Find where the given text appears and provide that cell's center as (X, Y) coordinate. 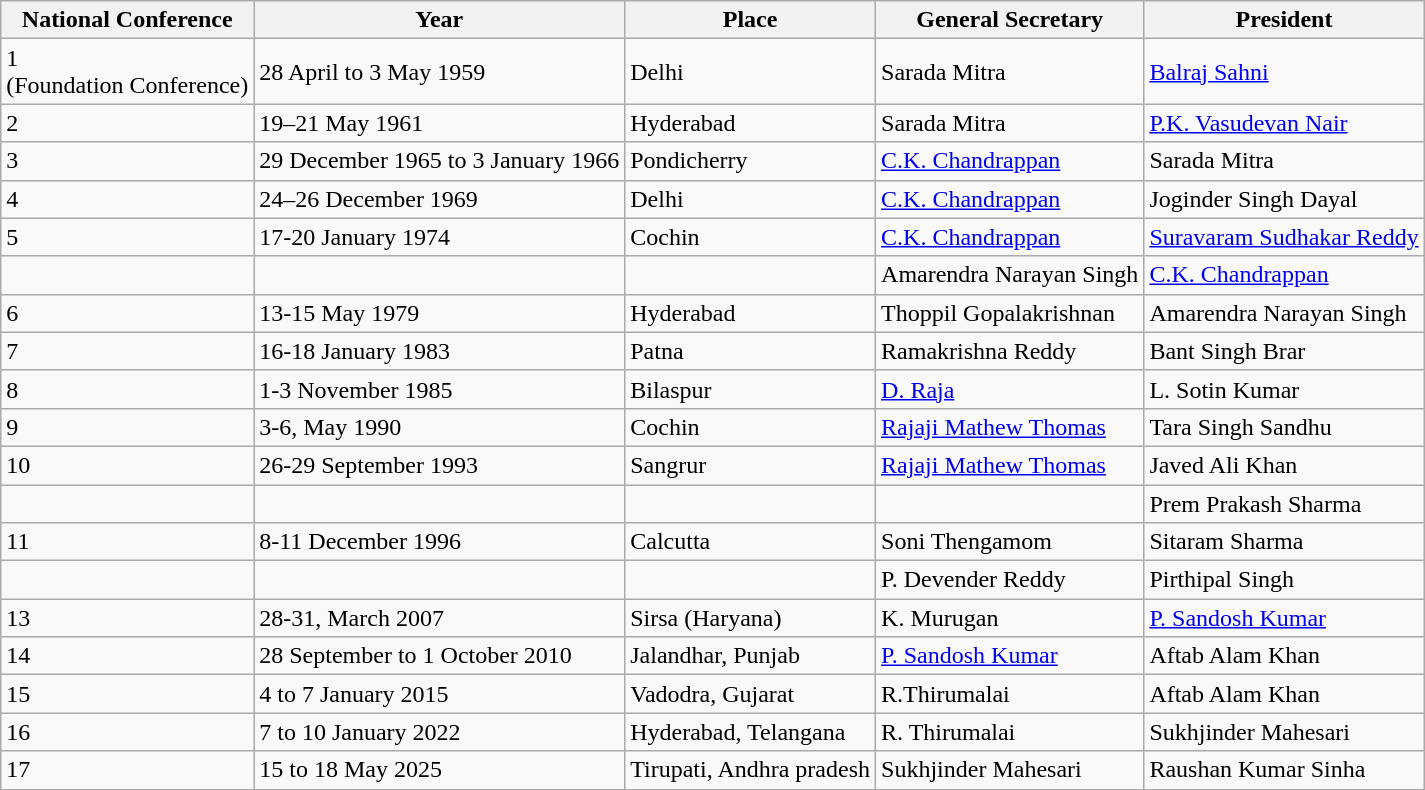
9 (128, 427)
L. Sotin Kumar (1284, 389)
19–21 May 1961 (440, 123)
1-3 November 1985 (440, 389)
Patna (750, 351)
11 (128, 542)
Raushan Kumar Sinha (1284, 770)
Thoppil Gopalakrishnan (1010, 313)
Pondicherry (750, 161)
Sitaram Sharma (1284, 542)
Pirthipal Singh (1284, 580)
24–26 December 1969 (440, 199)
4 to 7 January 2015 (440, 694)
R. Thirumalai (1010, 732)
3-6, May 1990 (440, 427)
Year (440, 20)
Joginder Singh Dayal (1284, 199)
Tirupati, Andhra pradesh (750, 770)
28 April to 3 May 1959 (440, 72)
Vadodra, Gujarat (750, 694)
15 (128, 694)
National Conference (128, 20)
15 to 18 May 2025 (440, 770)
29 December 1965 to 3 January 1966 (440, 161)
5 (128, 237)
16 (128, 732)
Bant Singh Brar (1284, 351)
4 (128, 199)
Place (750, 20)
Suravaram Sudhakar Reddy (1284, 237)
R.Thirumalai (1010, 694)
Javed Ali Khan (1284, 465)
16-18 January 1983 (440, 351)
Sangrur (750, 465)
P. Devender Reddy (1010, 580)
3 (128, 161)
17-20 January 1974 (440, 237)
2 (128, 123)
7 (128, 351)
General Secretary (1010, 20)
K. Murugan (1010, 618)
14 (128, 656)
13 (128, 618)
26-29 September 1993 (440, 465)
D. Raja (1010, 389)
President (1284, 20)
8-11 December 1996 (440, 542)
28 September to 1 October 2010 (440, 656)
1(Foundation Conference) (128, 72)
Jalandhar, Punjab (750, 656)
Tara Singh Sandhu (1284, 427)
17 (128, 770)
13-15 May 1979 (440, 313)
P.K. Vasudevan Nair (1284, 123)
28-31, March 2007 (440, 618)
Prem Prakash Sharma (1284, 503)
10 (128, 465)
Calcutta (750, 542)
Soni Thengamom (1010, 542)
Ramakrishna Reddy (1010, 351)
Hyderabad, Telangana (750, 732)
7 to 10 January 2022 (440, 732)
Balraj Sahni (1284, 72)
Bilaspur (750, 389)
6 (128, 313)
Sirsa (Haryana) (750, 618)
8 (128, 389)
